From the cell containing the given text, extract its center point as (x, y) coordinate. 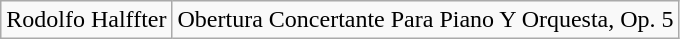
Obertura Concertante Para Piano Y Orquesta, Op. 5 (426, 20)
Rodolfo Halffter (86, 20)
